From the cell containing the given text, extract its center point as (X, Y) coordinate. 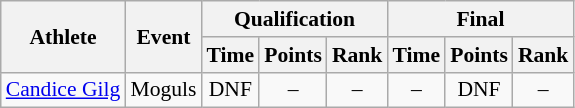
Event (163, 36)
Final (480, 19)
Moguls (163, 90)
Athlete (64, 36)
Qualification (294, 19)
Candice Gilg (64, 90)
